Pinpoint the cell where the given text exists, returning its (x, y) midpoint coordinate. 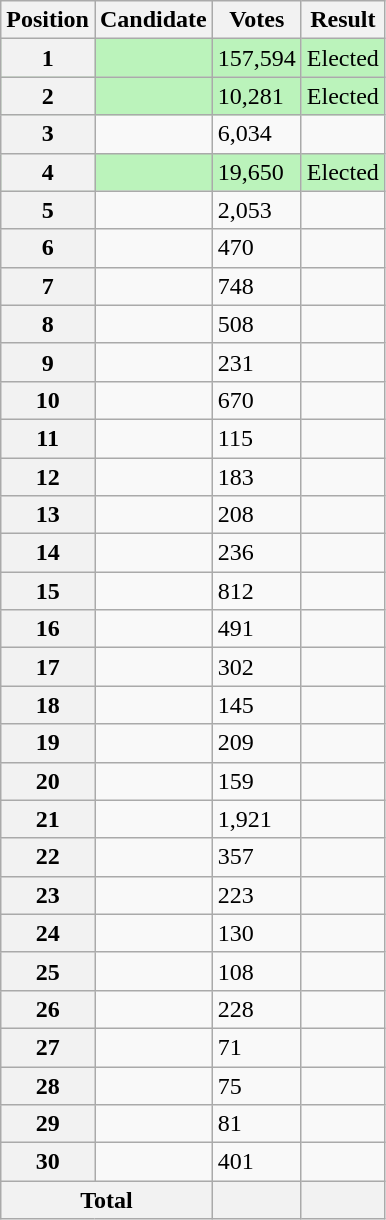
24 (48, 933)
8 (48, 324)
115 (256, 438)
26 (48, 1009)
22 (48, 857)
12 (48, 477)
209 (256, 743)
208 (256, 515)
28 (48, 1085)
15 (48, 591)
1,921 (256, 819)
81 (256, 1124)
Candidate (153, 20)
11 (48, 438)
21 (48, 819)
357 (256, 857)
9 (48, 362)
470 (256, 248)
508 (256, 324)
302 (256, 667)
18 (48, 705)
183 (256, 477)
19 (48, 743)
25 (48, 971)
7 (48, 286)
2 (48, 96)
157,594 (256, 58)
6,034 (256, 134)
29 (48, 1124)
30 (48, 1162)
5 (48, 210)
Position (48, 20)
6 (48, 248)
20 (48, 781)
491 (256, 629)
10,281 (256, 96)
130 (256, 933)
19,650 (256, 172)
145 (256, 705)
Votes (256, 20)
2,053 (256, 210)
748 (256, 286)
223 (256, 895)
23 (48, 895)
812 (256, 591)
71 (256, 1047)
1 (48, 58)
3 (48, 134)
236 (256, 553)
14 (48, 553)
Result (342, 20)
16 (48, 629)
670 (256, 400)
108 (256, 971)
401 (256, 1162)
Total (107, 1200)
13 (48, 515)
228 (256, 1009)
4 (48, 172)
10 (48, 400)
27 (48, 1047)
17 (48, 667)
231 (256, 362)
159 (256, 781)
75 (256, 1085)
